Scan for the cell matching the given text and deliver its [X, Y] coordinate at center. 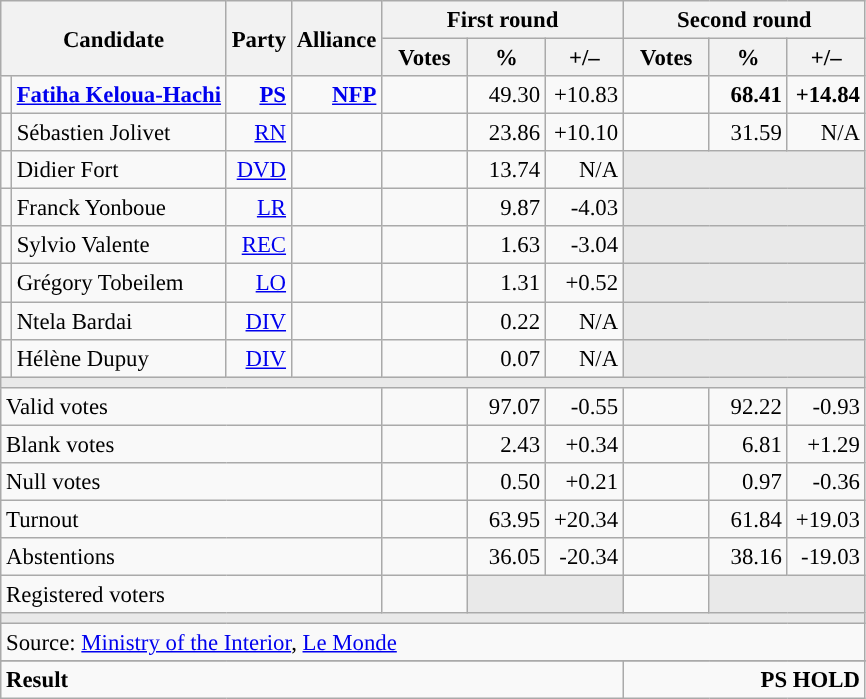
Sébastien Jolivet [118, 133]
Party [258, 38]
68.41 [748, 95]
NFP [336, 95]
-0.55 [584, 406]
61.84 [748, 519]
6.81 [748, 444]
Abstentions [192, 557]
Source: Ministry of the Interior, Le Monde [433, 643]
1.63 [506, 245]
Registered voters [192, 594]
REC [258, 245]
+19.03 [826, 519]
-4.03 [584, 208]
+14.84 [826, 95]
+0.21 [584, 482]
Candidate [114, 38]
Valid votes [192, 406]
36.05 [506, 557]
2.43 [506, 444]
38.16 [748, 557]
+0.34 [584, 444]
Fatiha Keloua-Hachi [118, 95]
-0.93 [826, 406]
LR [258, 208]
Didier Fort [118, 170]
+20.34 [584, 519]
DVD [258, 170]
0.50 [506, 482]
Hélène Dupuy [118, 358]
Result [312, 680]
92.22 [748, 406]
RN [258, 133]
63.95 [506, 519]
Turnout [192, 519]
1.31 [506, 283]
+1.29 [826, 444]
Second round [744, 20]
0.97 [748, 482]
+0.52 [584, 283]
Alliance [336, 38]
+10.83 [584, 95]
PS [258, 95]
49.30 [506, 95]
Grégory Tobeilem [118, 283]
Blank votes [192, 444]
-20.34 [584, 557]
-19.03 [826, 557]
-0.36 [826, 482]
Ntela Bardai [118, 321]
Null votes [192, 482]
First round [503, 20]
LO [258, 283]
-3.04 [584, 245]
31.59 [748, 133]
13.74 [506, 170]
23.86 [506, 133]
Sylvio Valente [118, 245]
PS HOLD [744, 680]
9.87 [506, 208]
0.07 [506, 358]
97.07 [506, 406]
0.22 [506, 321]
+10.10 [584, 133]
Franck Yonboue [118, 208]
